Provide the (x, y) coordinate of the cell's center where the given text is located.  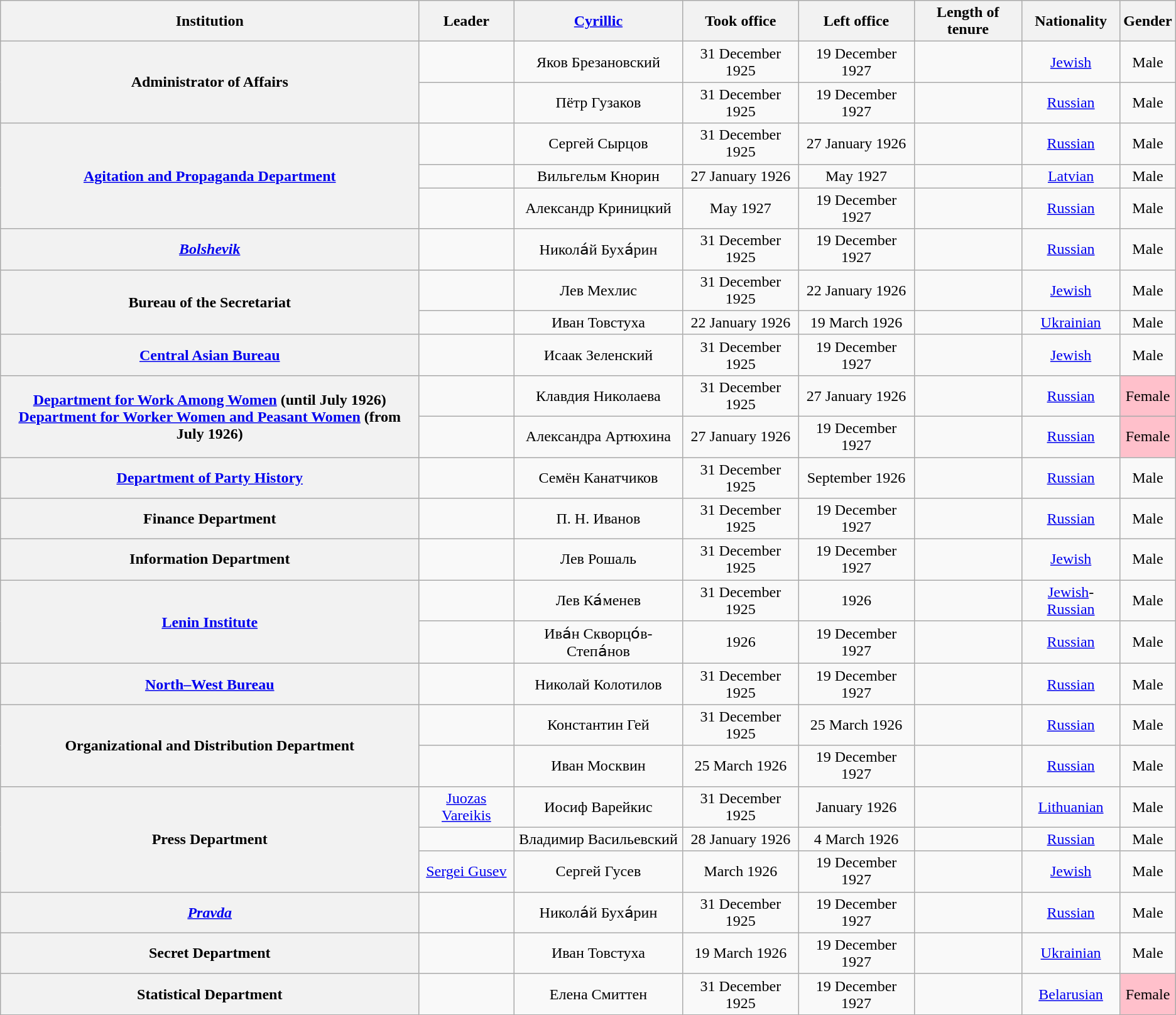
Left office (856, 21)
Николай Колотилов (598, 684)
January 1926 (856, 807)
Яков Брезановский (598, 62)
Владимир Васильевский (598, 839)
Bolshevik (210, 249)
Лев Рошаль (598, 559)
Пётр Гузаков (598, 103)
Department for Work Among Women (until July 1926)Department for Worker Women and Peasant Women (from July 1926) (210, 416)
Secret Department (210, 953)
Константин Гей (598, 725)
Took office (741, 21)
Gender (1148, 21)
Ива́н Скворцо́в-Степа́нов (598, 642)
Length of tenure (967, 21)
Клавдия Николаева (598, 396)
Agitation and Propaganda Department (210, 176)
Organizational and Distribution Department (210, 745)
Juozas Vareikis (466, 807)
Leader (466, 21)
March 1926 (741, 871)
Nationality (1070, 21)
Александра Артюхина (598, 436)
Statistical Department (210, 994)
Лев Мехлис (598, 290)
Belarusian (1070, 994)
Finance Department (210, 519)
28 January 1926 (741, 839)
Administrator of Affairs (210, 82)
Central Asian Bureau (210, 354)
Исаак Зеленский (598, 354)
Лев Ка́менев (598, 601)
September 1926 (856, 478)
Сергей Сырцов (598, 143)
Bureau of the Secretariat (210, 302)
Pravda (210, 913)
North–West Bureau (210, 684)
Latvian (1070, 176)
4 March 1926 (856, 839)
Иван Москвин (598, 765)
Lenin Institute (210, 622)
Семён Канатчиков (598, 478)
Александр Криницкий (598, 209)
Lithuanian (1070, 807)
Department of Party History (210, 478)
Cyrillic (598, 21)
Information Department (210, 559)
П. Н. Иванов (598, 519)
Вильгельм Кнорин (598, 176)
Иосиф Варейкис (598, 807)
Елена Смиттен (598, 994)
Jewish-Russian (1070, 601)
Institution (210, 21)
Press Department (210, 839)
Sergei Gusev (466, 871)
Сергей Гусев (598, 871)
